Extract the [X, Y] coordinate from the center of the cell holding the provided text.  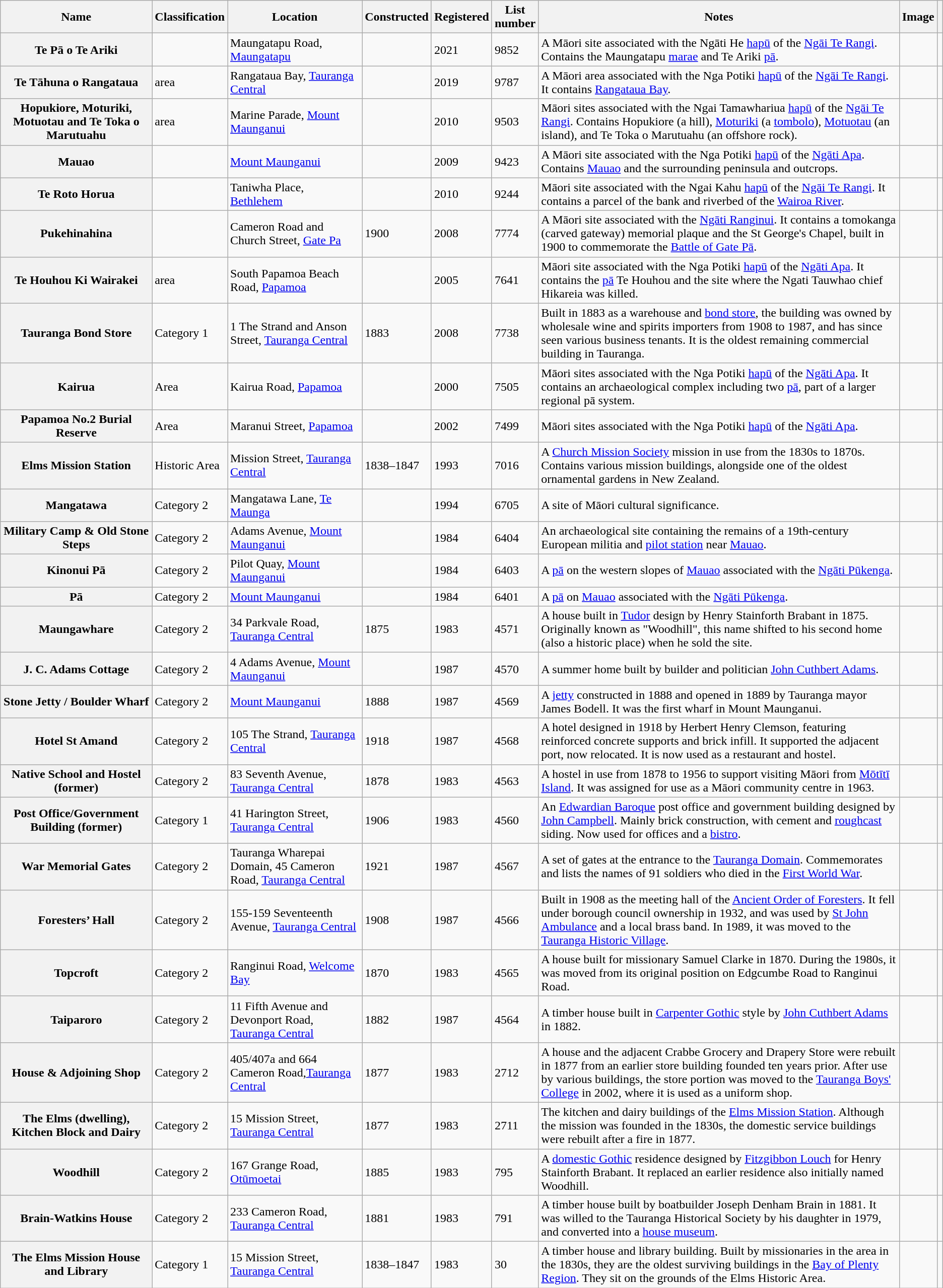
Taiparoro [77, 1019]
9423 [515, 161]
Pilot Quay, Mount Maunganui [295, 571]
11 Fifth Avenue and Devonport Road, Tauranga Central [295, 1019]
6404 [515, 538]
105 The Strand, Tauranga Central [295, 741]
A pā on Mauao associated with the Ngāti Pūkenga. [719, 597]
Pukehinahina [77, 234]
Image [918, 17]
9503 [515, 122]
2002 [461, 426]
Notes [719, 17]
Te Houhou Ki Wairakei [77, 280]
1994 [461, 505]
Mission Street, Tauranga Central [295, 465]
Pā [77, 597]
83 Seventh Avenue, Tauranga Central [295, 780]
J. C. Adams Cottage [77, 669]
1906 [397, 820]
Name [77, 17]
791 [515, 1219]
9787 [515, 83]
Historic Area [190, 465]
A jetty constructed in 1888 and opened in 1889 by Tauranga mayor James Bodell. It was the first wharf in Mount Maunganui. [719, 702]
Te Roto Horua [77, 194]
1900 [397, 234]
1908 [397, 919]
Māori site associated with the Ngai Kahu hapū of the Ngāi Te Rangi. It contains a parcel of the bank and riverbed of the Wairoa River. [719, 194]
Taniwha Place, Bethlehem [295, 194]
Maranui Street, Papamoa [295, 426]
Mauao [77, 161]
1888 [397, 702]
9244 [515, 194]
1881 [397, 1219]
4568 [515, 741]
1883 [397, 333]
Hopukiore, Moturiki, Motuotau and Te Toka o Marutuahu [77, 122]
Stone Jetty / Boulder Wharf [77, 702]
Classification [190, 17]
Post Office/Government Building (former) [77, 820]
An archaeological site containing the remains of a 19th-century European militia and pilot station near Mauao. [719, 538]
34 Parkvale Road, Tauranga Central [295, 629]
6401 [515, 597]
Listnumber [515, 17]
Topcroft [77, 973]
1918 [397, 741]
Ranginui Road, Welcome Bay [295, 973]
South Papamoa Beach Road, Papamoa [295, 280]
Brain-Watkins House [77, 1219]
7499 [515, 426]
1993 [461, 465]
A timber house built in Carpenter Gothic style by John Cuthbert Adams in 1882. [719, 1019]
4566 [515, 919]
1878 [397, 780]
Woodhill [77, 1172]
405/407a and 664 Cameron Road,Tauranga Central [295, 1072]
The Elms Mission House and Library [77, 1265]
7505 [515, 386]
Kairua [77, 386]
4563 [515, 780]
167 Grange Road, Otūmoetai [295, 1172]
9852 [515, 49]
Rangataua Bay, Tauranga Central [295, 83]
2009 [461, 161]
Hotel St Amand [77, 741]
Mangatawa Lane, Te Maunga [295, 505]
The Elms (dwelling), Kitchen Block and Dairy [77, 1125]
Foresters’ Hall [77, 919]
41 Harington Street, Tauranga Central [295, 820]
Tauranga Bond Store [77, 333]
233 Cameron Road, Tauranga Central [295, 1219]
30 [515, 1265]
4570 [515, 669]
Native School and Hostel (former) [77, 780]
6705 [515, 505]
7016 [515, 465]
Kinonui Pā [77, 571]
A site of Māori cultural significance. [719, 505]
Elms Mission Station [77, 465]
Constructed [397, 17]
Cameron Road and Church Street, Gate Pa [295, 234]
2711 [515, 1125]
A Māori area associated with the Nga Potiki hapū of the Ngāi Te Rangi. It contains Rangataua Bay. [719, 83]
Te Tāhuna o Rangataua [77, 83]
War Memorial Gates [77, 867]
2712 [515, 1072]
1921 [397, 867]
Location [295, 17]
7774 [515, 234]
Māori sites associated with the Nga Potiki hapū of the Ngāti Apa. [719, 426]
A pā on the western slopes of Mauao associated with the Ngāti Pūkenga. [719, 571]
4565 [515, 973]
4 Adams Avenue, Mount Maunganui [295, 669]
Maungawhare [77, 629]
1 The Strand and Anson Street, Tauranga Central [295, 333]
4571 [515, 629]
1870 [397, 973]
A Māori site associated with the Ngāti He hapū of the Ngāi Te Rangi. Contains the Maungatapu marae and Te Ariki pā. [719, 49]
155-159 Seventeenth Avenue, Tauranga Central [295, 919]
A set of gates at the entrance to the Tauranga Domain. Commemorates and lists the names of 91 soldiers who died in the First World War. [719, 867]
A summer home built by builder and politician John Cuthbert Adams. [719, 669]
House & Adjoining Shop [77, 1072]
1885 [397, 1172]
4564 [515, 1019]
Kairua Road, Papamoa [295, 386]
Papamoa No.2 Burial Reserve [77, 426]
1882 [397, 1019]
7641 [515, 280]
Marine Parade, Mount Maunganui [295, 122]
4560 [515, 820]
Adams Avenue, Mount Maunganui [295, 538]
2019 [461, 83]
Mangatawa [77, 505]
Te Pā o Te Ariki [77, 49]
Military Camp & Old Stone Steps [77, 538]
795 [515, 1172]
2000 [461, 386]
2021 [461, 49]
6403 [515, 571]
4567 [515, 867]
Maungatapu Road, Maungatapu [295, 49]
Registered [461, 17]
1875 [397, 629]
7738 [515, 333]
A house built for missionary Samuel Clarke in 1870. During the 1980s, it was moved from its original position on Edgcumbe Road to Ranginui Road. [719, 973]
A hostel in use from 1878 to 1956 to support visiting Māori from Mōtītī Island. It was assigned for use as a Māori community centre in 1963. [719, 780]
2005 [461, 280]
A Māori site associated with the Nga Potiki hapū of the Ngāti Apa. Contains Mauao and the surrounding peninsula and outcrops. [719, 161]
Tauranga Wharepai Domain, 45 Cameron Road, Tauranga Central [295, 867]
4569 [515, 702]
